Find where the given text appears and provide that cell's center as [x, y] coordinate. 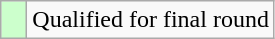
Qualified for final round [151, 20]
